Provide the (X, Y) coordinate of the cell's center where the given text is located.  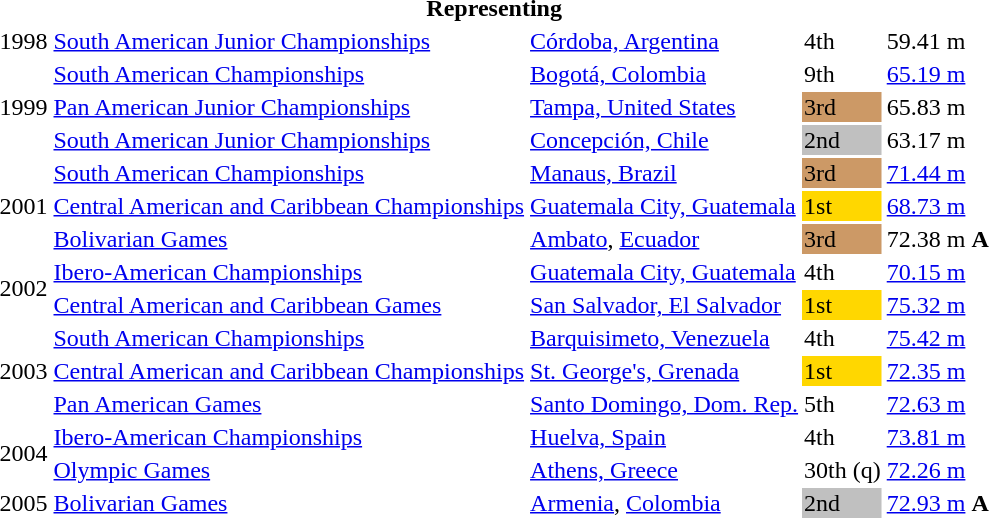
Ambato, Ecuador (664, 239)
Córdoba, Argentina (664, 41)
Santo Domingo, Dom. Rep. (664, 404)
30th (q) (843, 470)
Huelva, Spain (664, 437)
San Salvador, El Salvador (664, 305)
Athens, Greece (664, 470)
Pan American Games (289, 404)
Central American and Caribbean Games (289, 305)
9th (843, 74)
5th (843, 404)
Bogotá, Colombia (664, 74)
Barquisimeto, Venezuela (664, 338)
Manaus, Brazil (664, 173)
Armenia, Colombia (664, 503)
Pan American Junior Championships (289, 107)
Concepción, Chile (664, 140)
Tampa, United States (664, 107)
Olympic Games (289, 470)
St. George's, Grenada (664, 371)
